Search for the cell housing the specified text and yield its [X, Y] center coordinate. 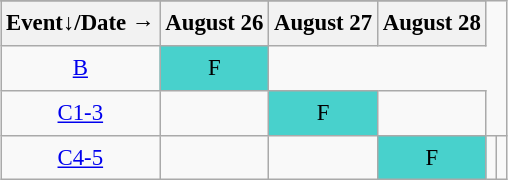
Event↓/Date → [80, 24]
August 27 [324, 24]
August 28 [432, 24]
B [80, 68]
C1-3 [80, 112]
C4-5 [80, 158]
August 26 [214, 24]
